Determine the (X, Y) coordinate at the center of the cell enclosing the given text.  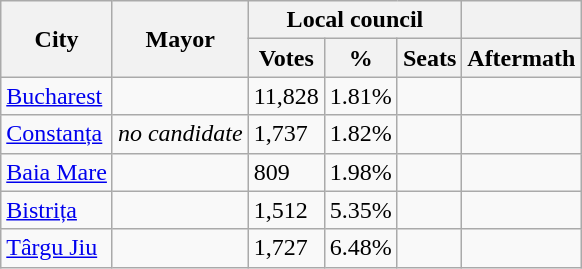
1.82% (360, 134)
5.35% (360, 210)
Bistrița (57, 210)
% (360, 58)
1,737 (286, 134)
1.98% (360, 172)
1,512 (286, 210)
Aftermath (522, 58)
Local council (355, 20)
Târgu Jiu (57, 248)
1.81% (360, 96)
Baia Mare (57, 172)
11,828 (286, 96)
Mayor (180, 39)
Bucharest (57, 96)
Constanța (57, 134)
Seats (429, 58)
City (57, 39)
no candidate (180, 134)
6.48% (360, 248)
Votes (286, 58)
1,727 (286, 248)
809 (286, 172)
